Pinpoint the cell where the given text exists, returning its [x, y] midpoint coordinate. 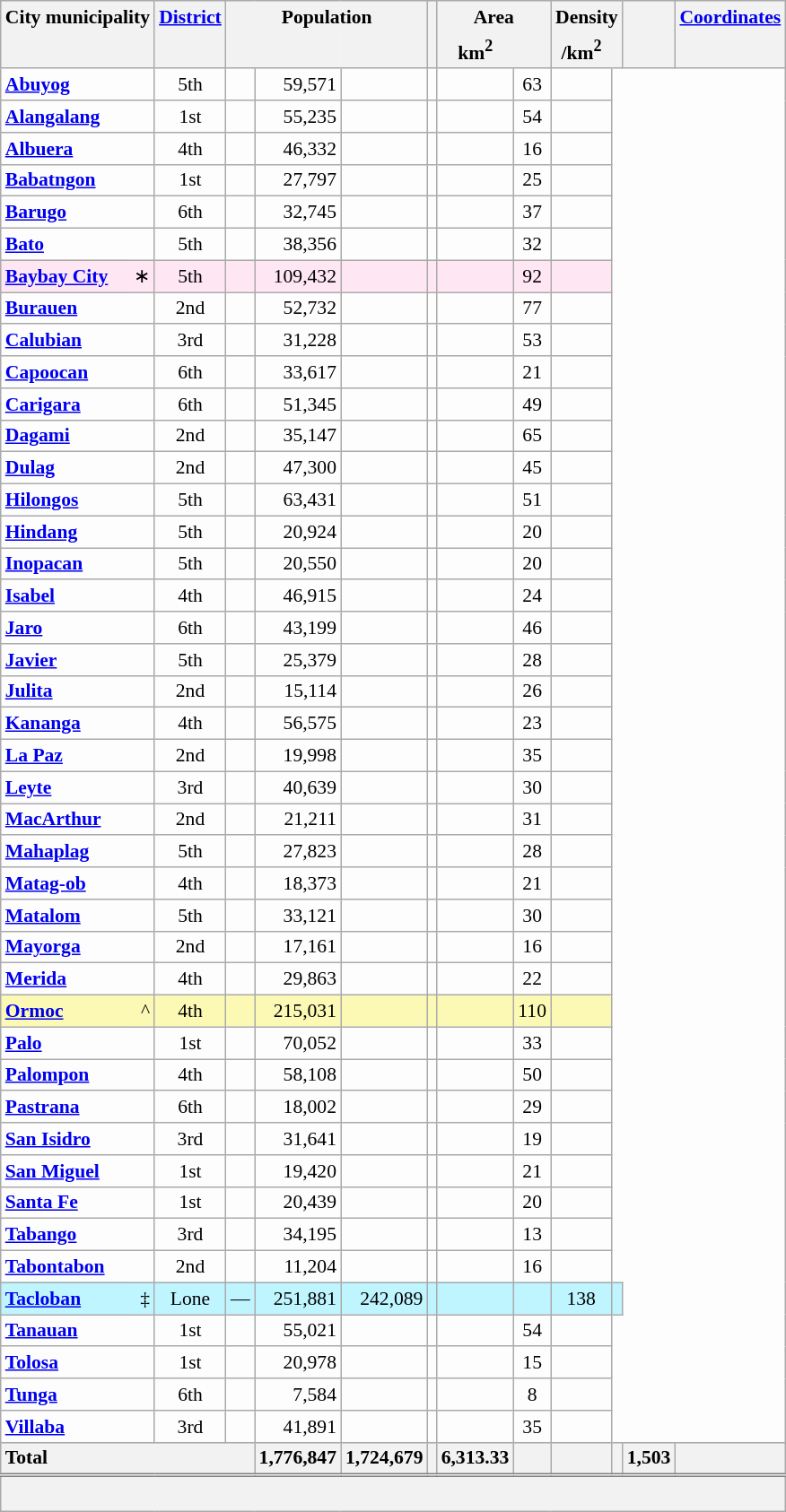
20,978 [298, 1362]
Tabango [77, 1235]
^ [140, 1011]
56,575 [298, 724]
‡ [140, 1299]
77 [532, 308]
38,356 [298, 244]
Villaba [77, 1426]
1,503 [650, 1458]
251,881 [298, 1299]
25,379 [298, 659]
19,998 [298, 755]
13 [532, 1235]
138 [581, 1299]
92 [532, 276]
Alangalang [77, 117]
Palo [77, 1043]
Inopacan [77, 564]
59,571 [298, 84]
Dulag [77, 468]
58,108 [298, 1075]
18,002 [298, 1107]
Santa Fe [77, 1203]
District [190, 16]
33 [532, 1043]
8 [532, 1395]
31,228 [298, 340]
Palompon [77, 1075]
7,584 [298, 1395]
Coordinates [730, 16]
65 [532, 436]
63,431 [298, 500]
19 [532, 1139]
MacArthur [77, 820]
51,345 [298, 404]
Matalom [77, 915]
Baybay City [64, 276]
City municipality [77, 16]
46 [532, 628]
San Miguel [77, 1170]
Ormoc [64, 1011]
15,114 [298, 691]
Merida [77, 979]
20,550 [298, 564]
23 [532, 724]
San Isidro [77, 1139]
27,823 [298, 851]
49 [532, 404]
51 [532, 500]
Tabontabon [77, 1266]
Capoocan [77, 372]
11,204 [298, 1266]
Burauen [77, 308]
215,031 [298, 1011]
26 [532, 691]
Tacloban [64, 1299]
Javier [77, 659]
32 [532, 244]
110 [532, 1011]
Bato [77, 244]
Kananga [77, 724]
47,300 [298, 468]
41,891 [298, 1426]
45 [532, 468]
Tolosa [77, 1362]
Julita [77, 691]
Lone [190, 1299]
24 [532, 595]
55,235 [298, 117]
Tunga [77, 1395]
Calubian [77, 340]
31,641 [298, 1139]
∗ [140, 276]
La Paz [77, 755]
35,147 [298, 436]
Hindang [77, 532]
Carigara [77, 404]
29,863 [298, 979]
Matag-ob [77, 883]
Mayorga [77, 947]
Leyte [77, 787]
40,639 [298, 787]
Barugo [77, 213]
Hilongos [77, 500]
29 [532, 1107]
1,724,679 [384, 1458]
19,420 [298, 1170]
Jaro [77, 628]
17,161 [298, 947]
Albuera [77, 148]
55,021 [298, 1331]
20,439 [298, 1203]
15 [532, 1362]
20,924 [298, 532]
25 [532, 180]
33,121 [298, 915]
32,745 [298, 213]
50 [532, 1075]
109,432 [298, 276]
27,797 [298, 180]
Dagami [77, 436]
Babatngon [77, 180]
Abuyog [77, 84]
18,373 [298, 883]
Density [587, 16]
53 [532, 340]
46,915 [298, 595]
33,617 [298, 372]
Total [127, 1458]
34,195 [298, 1235]
63 [532, 84]
Mahaplag [77, 851]
21,211 [298, 820]
/km2 [581, 50]
1,776,847 [298, 1458]
km2 [476, 50]
22 [532, 979]
46,332 [298, 148]
31 [532, 820]
Isabel [77, 595]
6,313.33 [476, 1458]
52,732 [298, 308]
Population [327, 16]
37 [532, 213]
— [240, 1299]
43,199 [298, 628]
242,089 [384, 1299]
Tanauan [77, 1331]
Pastrana [77, 1107]
Area [493, 16]
70,052 [298, 1043]
